Return [X, Y] of the center of cell containing provided text 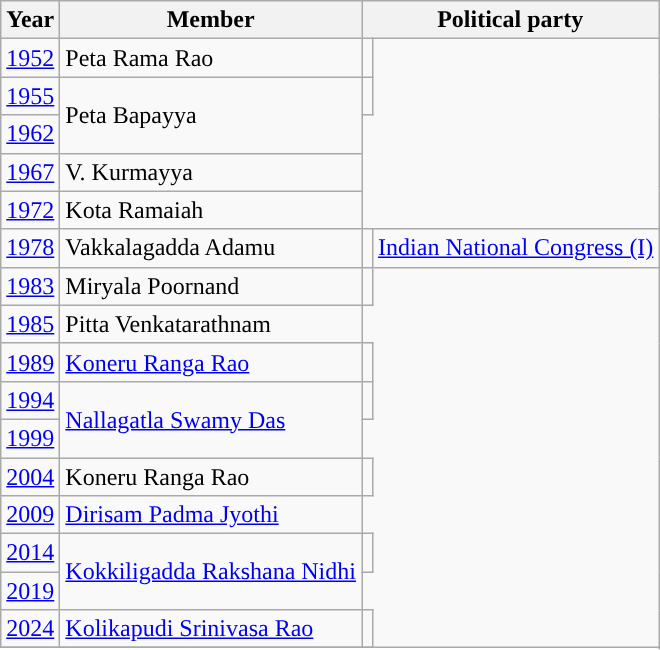
1999 [30, 438]
Kota Ramaiah [211, 210]
Peta Rama Rao [211, 58]
Nallagatla Swamy Das [211, 419]
2009 [30, 515]
Dirisam Padma Jyothi [211, 515]
1983 [30, 286]
Vakkalagadda Adamu [211, 248]
1952 [30, 58]
Peta Bapayya [211, 115]
1985 [30, 324]
2019 [30, 591]
1978 [30, 248]
Year [30, 20]
Indian National Congress (I) [516, 248]
1989 [30, 362]
1972 [30, 210]
Kolikapudi Srinivasa Rao [211, 629]
Political party [510, 20]
2004 [30, 477]
2024 [30, 629]
Pitta Venkatarathnam [211, 324]
1994 [30, 400]
1955 [30, 96]
Miryala Poornand [211, 286]
Member [211, 20]
1962 [30, 134]
1967 [30, 172]
Kokkiligadda Rakshana Nidhi [211, 572]
V. Kurmayya [211, 172]
2014 [30, 553]
